Search for the cell housing the specified text and yield its [x, y] center coordinate. 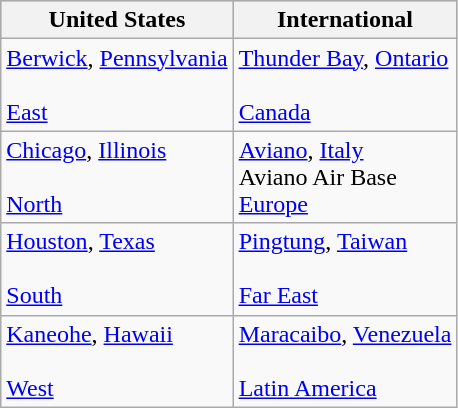
Chicago, IllinoisNorth [117, 177]
Aviano, ItalyAviano Air BaseEurope [345, 177]
Kaneohe, HawaiiWest [117, 361]
International [345, 20]
Houston, TexasSouth [117, 269]
Berwick, PennsylvaniaEast [117, 85]
Thunder Bay, OntarioCanada [345, 85]
United States [117, 20]
Maracaibo, VenezuelaLatin America [345, 361]
Pingtung, TaiwanFar East [345, 269]
